Provide the [X, Y] coordinate of the cell's center where the given text is located.  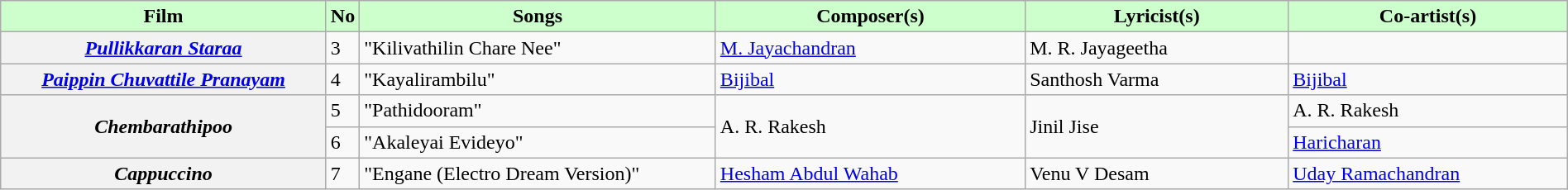
Pullikkaran Staraa [164, 48]
Film [164, 17]
Co-artist(s) [1428, 17]
M. Jayachandran [870, 48]
Cappuccino [164, 173]
Haricharan [1428, 142]
Paippin Chuvattile Pranayam [164, 79]
Santhosh Varma [1157, 79]
Hesham Abdul Wahab [870, 173]
Uday Ramachandran [1428, 173]
4 [342, 79]
7 [342, 173]
Chembarathipoo [164, 126]
Songs [538, 17]
Jinil Jise [1157, 126]
"Kilivathilin Chare Nee" [538, 48]
6 [342, 142]
3 [342, 48]
M. R. Jayageetha [1157, 48]
"Kayalirambilu" [538, 79]
5 [342, 111]
No [342, 17]
"Engane (Electro Dream Version)" [538, 173]
Composer(s) [870, 17]
"Akaleyai Evideyo" [538, 142]
"Pathidooram" [538, 111]
Venu V Desam [1157, 173]
Lyricist(s) [1157, 17]
